Locate the cell with the specified text and output its [x, y] center coordinate. 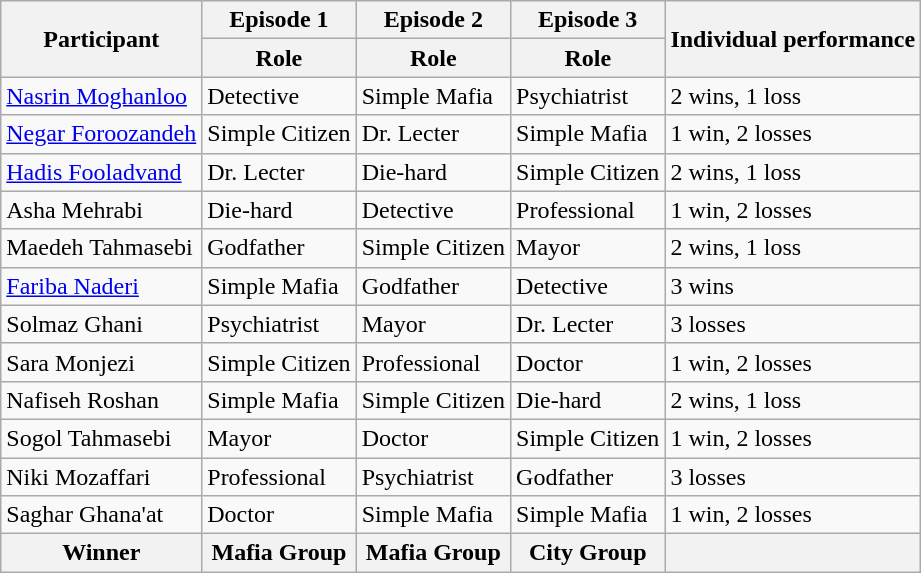
Winner [102, 553]
Hadis Fooladvand [102, 172]
Participant [102, 39]
Saghar Ghana'at [102, 515]
Niki Mozaffari [102, 477]
Sara Monjezi [102, 362]
Maedeh Tahmasebi [102, 248]
Asha Mehrabi [102, 210]
Episode 1 [279, 20]
Fariba Naderi [102, 286]
Individual performance [793, 39]
Episode 3 [588, 20]
City Group [588, 553]
Solmaz Ghani [102, 324]
Negar Foroozandeh [102, 134]
3 wins [793, 286]
Nasrin Moghanloo [102, 96]
Nafiseh Roshan [102, 400]
Episode 2 [433, 20]
Sogol Tahmasebi [102, 438]
